Provide the [x, y] coordinate of the cell's center where the given text is located.  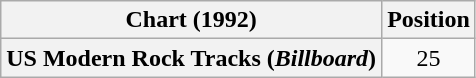
US Modern Rock Tracks (Billboard) [192, 58]
Position [429, 20]
25 [429, 58]
Chart (1992) [192, 20]
